Find where the given text appears and provide that cell's center as (x, y) coordinate. 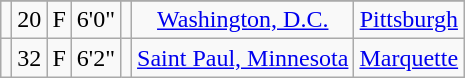
Pittsburgh (409, 20)
32 (30, 58)
Saint Paul, Minnesota (243, 58)
Washington, D.C. (243, 20)
Marquette (409, 58)
6'0" (96, 20)
20 (30, 20)
6'2" (96, 58)
